Output the [X, Y] coordinate of the center of the cell containing the given text.  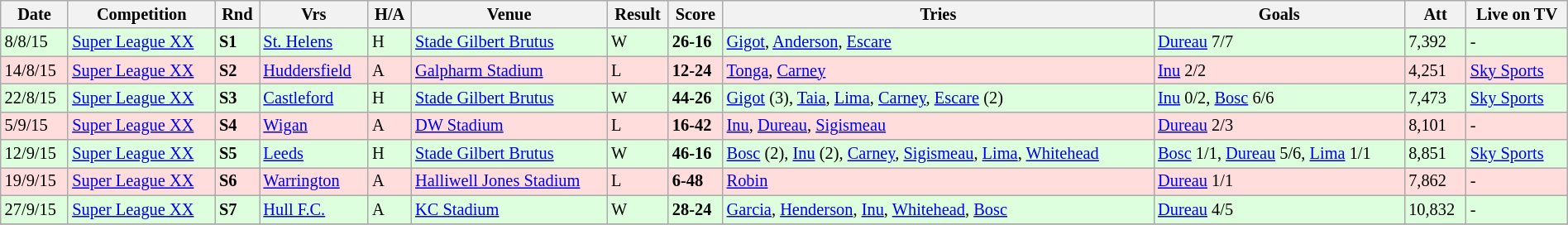
Inu 0/2, Bosc 6/6 [1279, 98]
Robin [938, 181]
8,101 [1436, 126]
Wigan [314, 126]
Dureau 4/5 [1279, 209]
27/9/15 [35, 209]
7,862 [1436, 181]
KC Stadium [509, 209]
Live on TV [1517, 14]
Goals [1279, 14]
S4 [237, 126]
Rnd [237, 14]
DW Stadium [509, 126]
S7 [237, 209]
Warrington [314, 181]
7,392 [1436, 42]
Huddersfield [314, 70]
Att [1436, 14]
Vrs [314, 14]
8/8/15 [35, 42]
44-26 [696, 98]
Bosc 1/1, Dureau 5/6, Lima 1/1 [1279, 154]
Tonga, Carney [938, 70]
8,851 [1436, 154]
S3 [237, 98]
7,473 [1436, 98]
22/8/15 [35, 98]
S5 [237, 154]
Dureau 7/7 [1279, 42]
6-48 [696, 181]
28-24 [696, 209]
Garcia, Henderson, Inu, Whitehead, Bosc [938, 209]
12/9/15 [35, 154]
S1 [237, 42]
H/A [390, 14]
S2 [237, 70]
Gigot, Anderson, Escare [938, 42]
Tries [938, 14]
Castleford [314, 98]
S6 [237, 181]
Hull F.C. [314, 209]
14/8/15 [35, 70]
5/9/15 [35, 126]
19/9/15 [35, 181]
Date [35, 14]
Dureau 2/3 [1279, 126]
Result [638, 14]
26-16 [696, 42]
Inu 2/2 [1279, 70]
Venue [509, 14]
Inu, Dureau, Sigismeau [938, 126]
Galpharm Stadium [509, 70]
Bosc (2), Inu (2), Carney, Sigismeau, Lima, Whitehead [938, 154]
Competition [141, 14]
Dureau 1/1 [1279, 181]
4,251 [1436, 70]
St. Helens [314, 42]
Leeds [314, 154]
Gigot (3), Taia, Lima, Carney, Escare (2) [938, 98]
12-24 [696, 70]
Score [696, 14]
Halliwell Jones Stadium [509, 181]
10,832 [1436, 209]
16-42 [696, 126]
46-16 [696, 154]
